Find where the given text appears and provide that cell's center as (X, Y) coordinate. 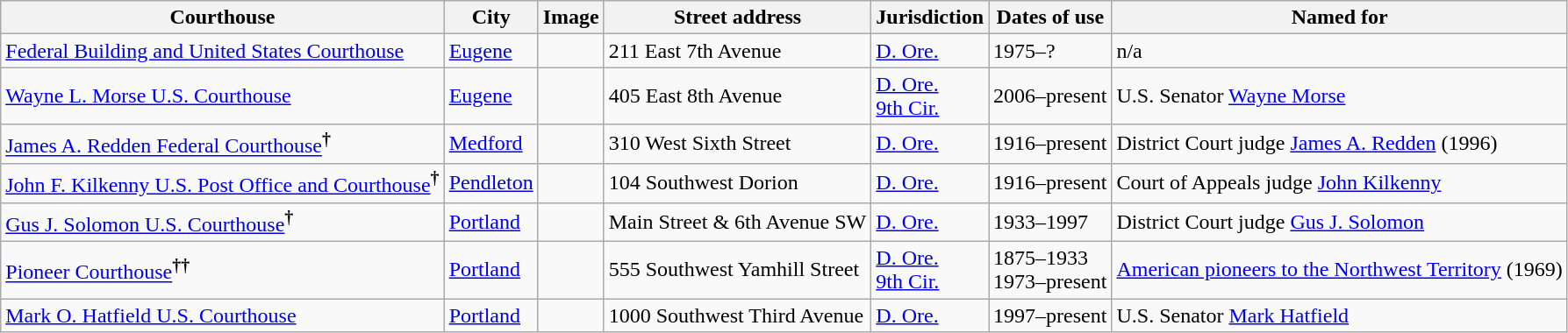
Medford (491, 144)
Gus J. Solomon U.S. Courthouse† (223, 223)
James A. Redden Federal Courthouse† (223, 144)
1975–? (1050, 51)
1000 Southwest Third Avenue (737, 315)
District Court judge Gus J. Solomon (1339, 223)
American pioneers to the Northwest Territory (1969) (1339, 270)
555 Southwest Yamhill Street (737, 270)
Federal Building and United States Courthouse (223, 51)
405 East 8th Avenue (737, 96)
Dates of use (1050, 18)
1933–1997 (1050, 223)
Wayne L. Morse U.S. Courthouse (223, 96)
Pendleton (491, 182)
2006–present (1050, 96)
1997–present (1050, 315)
Court of Appeals judge John Kilkenny (1339, 182)
U.S. Senator Wayne Morse (1339, 96)
310 West Sixth Street (737, 144)
n/a (1339, 51)
District Court judge James A. Redden (1996) (1339, 144)
Pioneer Courthouse†† (223, 270)
Courthouse (223, 18)
John F. Kilkenny U.S. Post Office and Courthouse† (223, 182)
City (491, 18)
Street address (737, 18)
Named for (1339, 18)
Main Street & 6th Avenue SW (737, 223)
Mark O. Hatfield U.S. Courthouse (223, 315)
104 Southwest Dorion (737, 182)
Image (570, 18)
211 East 7th Avenue (737, 51)
1875–19331973–present (1050, 270)
U.S. Senator Mark Hatfield (1339, 315)
Jurisdiction (930, 18)
